Return (x, y) of the center of cell containing provided text 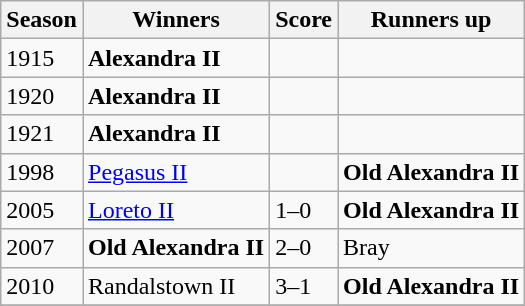
3–1 (304, 286)
1998 (42, 172)
2007 (42, 248)
1920 (42, 96)
2005 (42, 210)
Season (42, 20)
1921 (42, 134)
2010 (42, 286)
Bray (432, 248)
1–0 (304, 210)
Pegasus II (176, 172)
Loreto II (176, 210)
Score (304, 20)
2–0 (304, 248)
Runners up (432, 20)
Winners (176, 20)
Randalstown II (176, 286)
1915 (42, 58)
